For the text-containing cell, return its midpoint in (x, y) coordinate format. 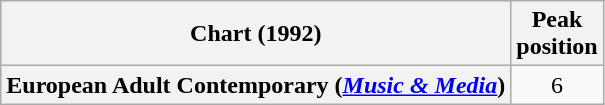
Peakposition (557, 34)
Chart (1992) (256, 34)
6 (557, 85)
European Adult Contemporary (Music & Media) (256, 85)
